Search for the cell housing the specified text and yield its (x, y) center coordinate. 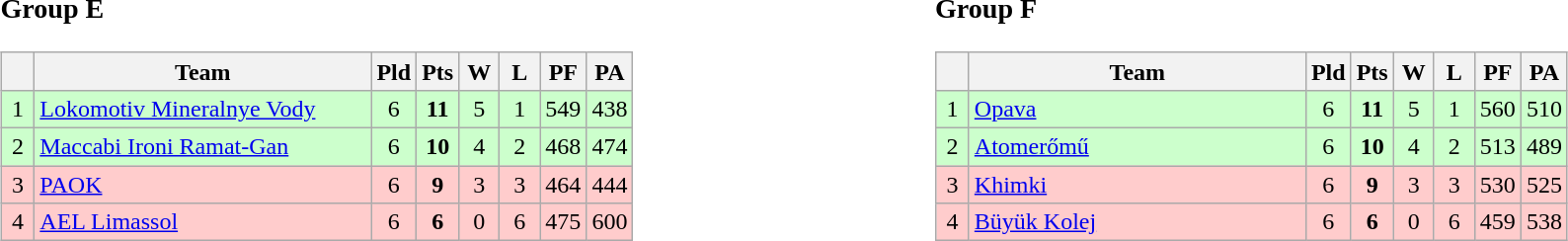
474 (610, 147)
444 (610, 185)
464 (563, 185)
600 (610, 222)
Khimki (1137, 185)
Büyük Kolej (1137, 222)
Maccabi Ironi Ramat-Gan (203, 147)
AEL Limassol (203, 222)
Opava (1137, 109)
Lokomotiv Mineralnye Vody (203, 109)
Atomerőmű (1137, 147)
525 (1544, 185)
513 (1497, 147)
468 (563, 147)
538 (1544, 222)
560 (1497, 109)
530 (1497, 185)
475 (563, 222)
489 (1544, 147)
PAOK (203, 185)
549 (563, 109)
438 (610, 109)
459 (1497, 222)
510 (1544, 109)
